Scan for the cell matching the given text and deliver its (X, Y) coordinate at center. 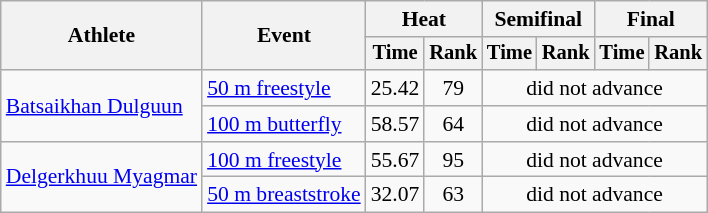
100 m butterfly (284, 124)
Batsaikhan Dulguun (102, 106)
Event (284, 36)
25.42 (396, 88)
Heat (424, 19)
64 (453, 124)
50 m breaststroke (284, 195)
Athlete (102, 36)
Delgerkhuu Myagmar (102, 178)
63 (453, 195)
Final (650, 19)
55.67 (396, 160)
32.07 (396, 195)
95 (453, 160)
100 m freestyle (284, 160)
Semifinal (538, 19)
79 (453, 88)
58.57 (396, 124)
50 m freestyle (284, 88)
